For the text-containing cell, return its midpoint in [x, y] coordinate format. 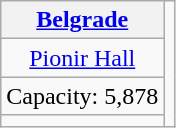
Capacity: 5,878 [82, 96]
Pionir Hall [82, 58]
Belgrade [82, 20]
